Pinpoint the cell where the given text exists, returning its [x, y] midpoint coordinate. 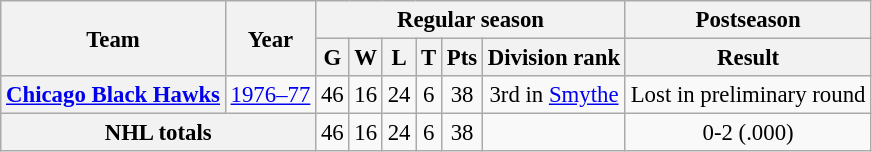
3rd in Smythe [554, 95]
Year [270, 38]
Result [748, 58]
Postseason [748, 20]
G [332, 58]
L [398, 58]
Pts [462, 58]
Team [114, 38]
Regular season [471, 20]
Chicago Black Hawks [114, 95]
NHL totals [158, 133]
Lost in preliminary round [748, 95]
T [429, 58]
Division rank [554, 58]
0-2 (.000) [748, 133]
1976–77 [270, 95]
W [366, 58]
